Find where the given text appears and provide that cell's center as [x, y] coordinate. 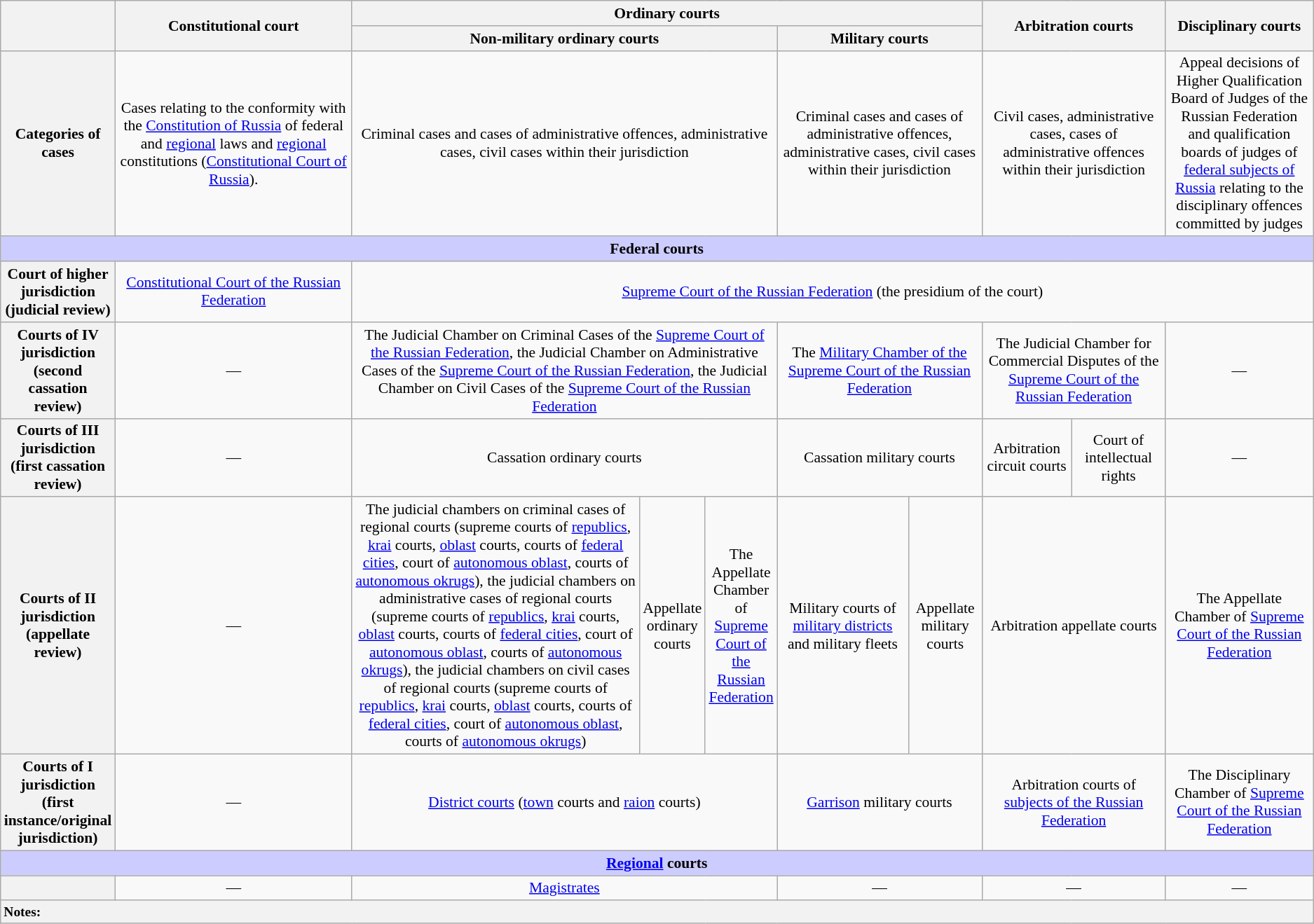
Arbitration courts [1074, 25]
Arbitration courts of subjects of the Russian Federation [1074, 803]
Federal courts [657, 249]
Constitutional Court of the Russian Federation [233, 291]
Arbitration appellate courts [1074, 626]
Courts of II jurisdiction(appellate review) [58, 626]
The Disciplinary Chamber of Supreme Court of the Russian Federation [1239, 803]
Ordinary courts [667, 13]
District courts (town courts and raion courts) [565, 803]
The Military Chamber of the Supreme Court of the Russian Federation [880, 371]
Garrison military courts [880, 803]
Cassation ordinary courts [565, 457]
Constitutional court [233, 25]
Categories of cases [58, 143]
Military courts of military districts and military fleets [842, 626]
Court of higher jurisdiction (judicial review) [58, 291]
Magistrates [565, 888]
Courts of I jurisdiction(first instance/original jurisdiction) [58, 803]
Courts of III jurisdiction(first cassation review) [58, 457]
Appellate military courts [945, 626]
Notes: [657, 912]
Regional courts [657, 863]
Cassation military courts [880, 457]
Courts of IV jurisdiction(second cassation review) [58, 371]
The Judicial Chamber for Commercial Disputes of the Supreme Court of the Russian Federation [1074, 371]
Disciplinary courts [1239, 25]
Appellate ordinary courts [672, 626]
Civil cases, administrative cases, cases of administrative offences within their jurisdiction [1074, 143]
Arbitration circuit courts [1027, 457]
Court of intellectual rights [1118, 457]
Non-military ordinary courts [565, 39]
Military courts [880, 39]
Supreme Court of the Russian Federation (the presidium of the court) [833, 291]
